Scan for the cell matching the given text and deliver its [x, y] coordinate at center. 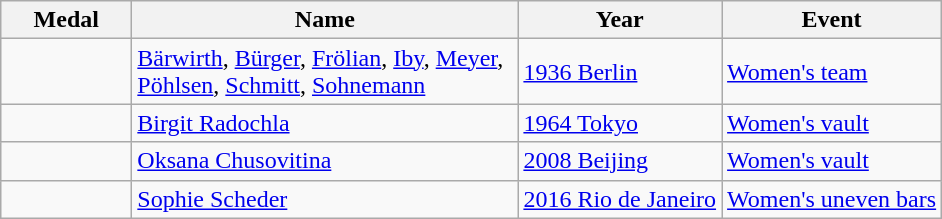
2008 Beijing [620, 161]
Birgit Radochla [325, 123]
Oksana Chusovitina [325, 161]
Bärwirth, Bürger, Frölian, Iby, Meyer, Pöhlsen, Schmitt, Sohnemann [325, 72]
1936 Berlin [620, 72]
Sophie Scheder [325, 199]
Event [832, 20]
Medal [66, 20]
Name [325, 20]
Year [620, 20]
1964 Tokyo [620, 123]
2016 Rio de Janeiro [620, 199]
Women's uneven bars [832, 199]
Women's team [832, 72]
